Capture the cell that displays the provided text and extract its (X, Y) central coordinate. 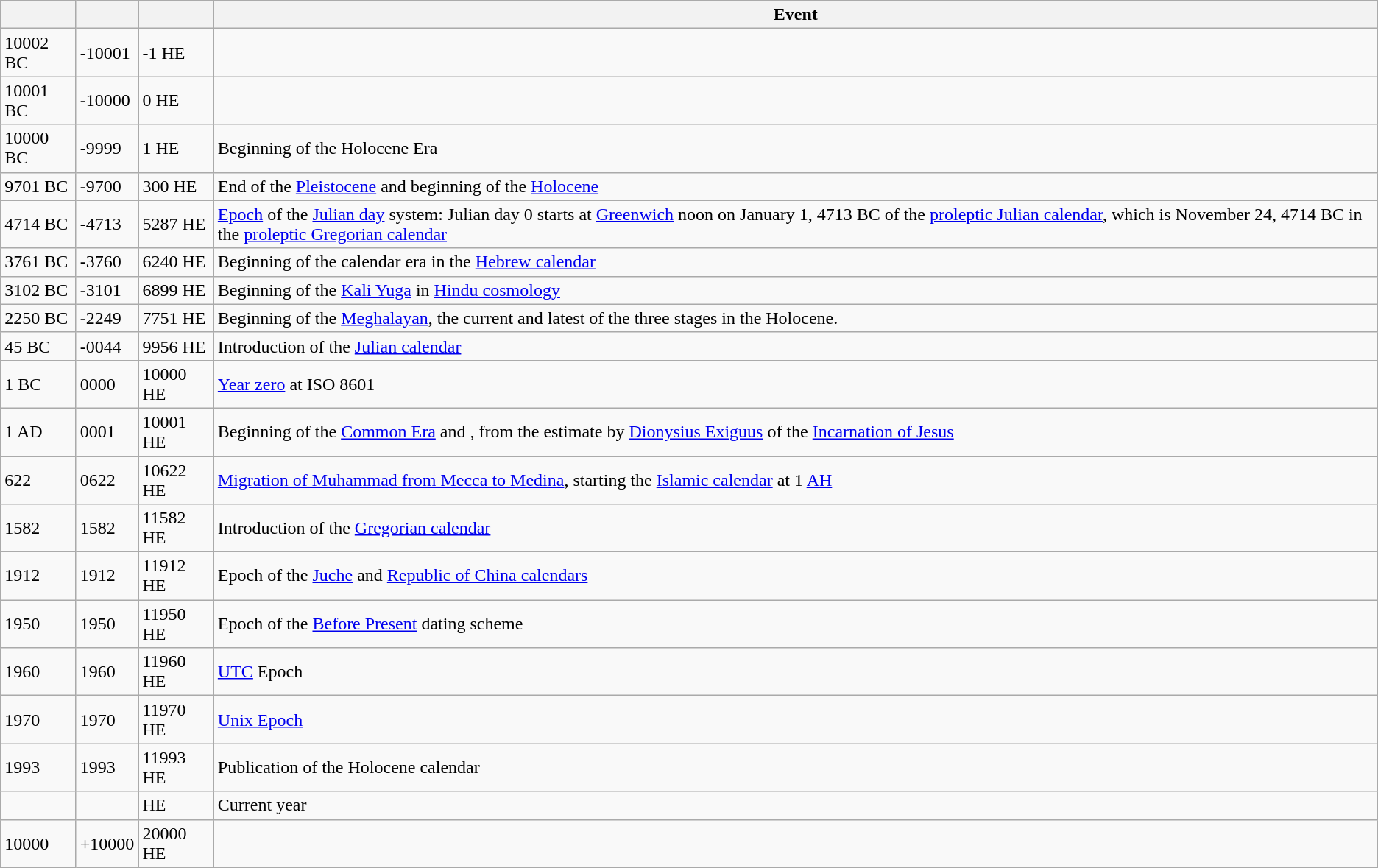
10000 BC (38, 149)
Introduction of the Gregorian calendar (795, 529)
10000 (38, 844)
10001 HE (176, 431)
0 HE (176, 100)
6240 HE (176, 262)
HE (176, 805)
-3760 (107, 262)
7751 HE (176, 318)
11950 HE (176, 624)
-3101 (107, 290)
Beginning of the Common Era and , from the estimate by Dionysius Exiguus of the Incarnation of Jesus (795, 431)
10000 HE (176, 384)
4714 BC (38, 224)
Beginning of the Kali Yuga in Hindu cosmology (795, 290)
3761 BC (38, 262)
11582 HE (176, 529)
Epoch of the Before Present dating scheme (795, 624)
45 BC (38, 346)
Publication of the Holocene calendar (795, 767)
1 AD (38, 431)
3102 BC (38, 290)
Beginning of the Meghalayan, the current and latest of the three stages in the Holocene. (795, 318)
300 HE (176, 186)
11993 HE (176, 767)
UTC Epoch (795, 671)
-2249 (107, 318)
Unix Epoch (795, 720)
-10000 (107, 100)
Current year (795, 805)
9956 HE (176, 346)
2250 BC (38, 318)
+10000 (107, 844)
9701 BC (38, 186)
11912 HE (176, 576)
Epoch of the Juche and Republic of China calendars (795, 576)
End of the Pleistocene and beginning of the Holocene (795, 186)
Introduction of the Julian calendar (795, 346)
-0044 (107, 346)
0622 (107, 480)
10001 BC (38, 100)
0001 (107, 431)
1 BC (38, 384)
Event (795, 15)
6899 HE (176, 290)
10622 HE (176, 480)
Beginning of the calendar era in the Hebrew calendar (795, 262)
5287 HE (176, 224)
-9700 (107, 186)
-9999 (107, 149)
10002 BC (38, 53)
-10001 (107, 53)
20000 HE (176, 844)
-1 HE (176, 53)
Migration of Muhammad from Mecca to Medina, starting the Islamic calendar at 1 AH (795, 480)
1 HE (176, 149)
622 (38, 480)
0000 (107, 384)
Year zero at ISO 8601 (795, 384)
11970 HE (176, 720)
-4713 (107, 224)
Beginning of the Holocene Era (795, 149)
11960 HE (176, 671)
